From the cell containing the given text, extract its center point as [x, y] coordinate. 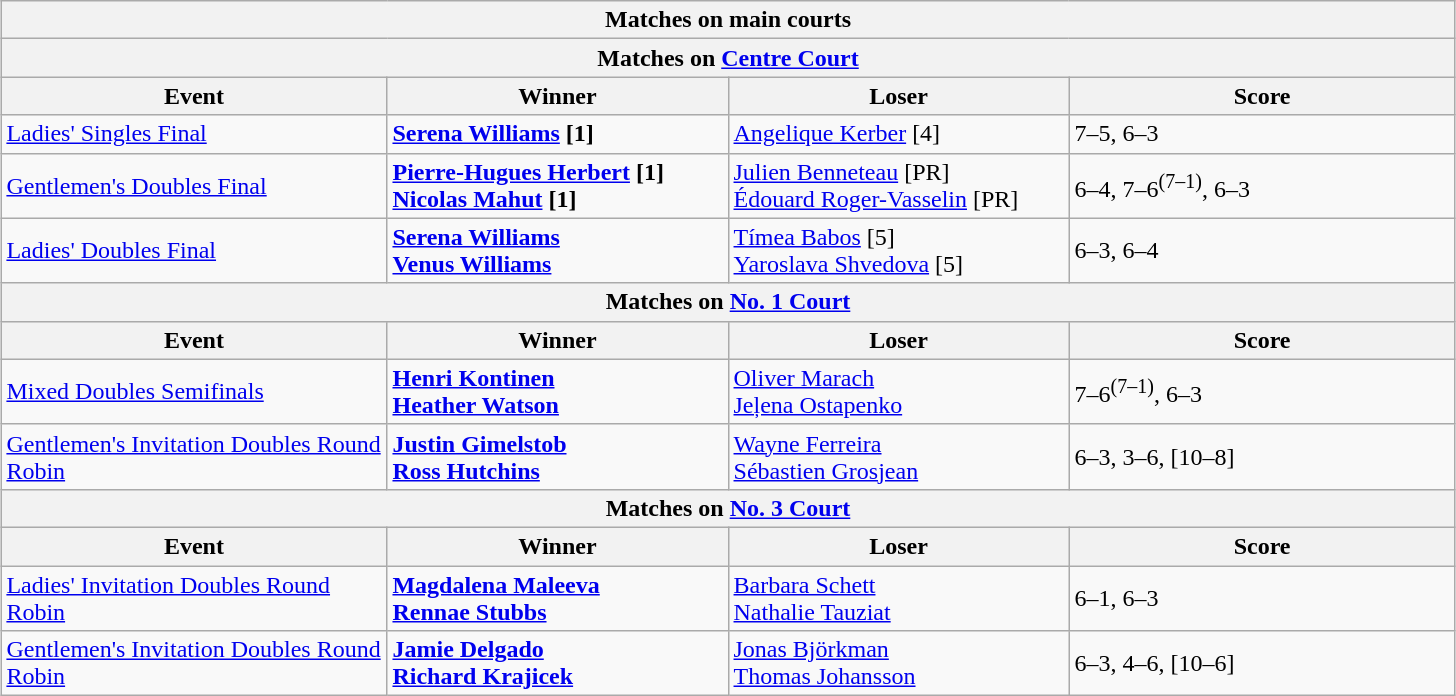
Mixed Doubles Semifinals [194, 392]
Angelique Kerber [4] [898, 134]
Magdalena Maleeva Rennae Stubbs [558, 598]
Wayne Ferreira Sébastien Grosjean [898, 456]
6–3, 3–6, [10–8] [1262, 456]
Julien Benneteau [PR] Édouard Roger-Vasselin [PR] [898, 186]
Serena Williams [1] [558, 134]
Oliver Marach Jeļena Ostapenko [898, 392]
Tímea Babos [5] Yaroslava Shvedova [5] [898, 250]
6–4, 7–6(7–1), 6–3 [1262, 186]
Matches on No. 1 Court [728, 302]
Ladies' Singles Final [194, 134]
Jamie Delgado Richard Krajicek [558, 664]
Ladies' Doubles Final [194, 250]
Gentlemen's Doubles Final [194, 186]
6–1, 6–3 [1262, 598]
Pierre-Hugues Herbert [1] Nicolas Mahut [1] [558, 186]
Ladies' Invitation Doubles Round Robin [194, 598]
7–5, 6–3 [1262, 134]
Henri Kontinen Heather Watson [558, 392]
Jonas Björkman Thomas Johansson [898, 664]
6–3, 6–4 [1262, 250]
Justin Gimelstob Ross Hutchins [558, 456]
Matches on Centre Court [728, 58]
Serena Williams Venus Williams [558, 250]
Barbara Schett Nathalie Tauziat [898, 598]
7–6(7–1), 6–3 [1262, 392]
6–3, 4–6, [10–6] [1262, 664]
Matches on main courts [728, 20]
Matches on No. 3 Court [728, 508]
